Determine the [X, Y] coordinate at the center of the cell enclosing the given text.  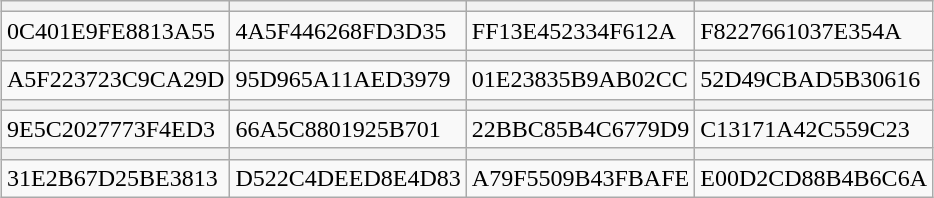
D522C4DEED8E4D83 [348, 178]
F8227661037E354A [814, 31]
0C401E9FE8813A55 [115, 31]
01E23835B9AB02CC [580, 80]
66A5C8801925B701 [348, 129]
FF13E452334F612A [580, 31]
E00D2CD88B4B6C6A [814, 178]
4A5F446268FD3D35 [348, 31]
52D49CBAD5B30616 [814, 80]
A5F223723C9CA29D [115, 80]
31E2B67D25BE3813 [115, 178]
22BBC85B4C6779D9 [580, 129]
95D965A11AED3979 [348, 80]
C13171A42C559C23 [814, 129]
9E5C2027773F4ED3 [115, 129]
A79F5509B43FBAFE [580, 178]
